Find where the given text appears and provide that cell's center as (X, Y) coordinate. 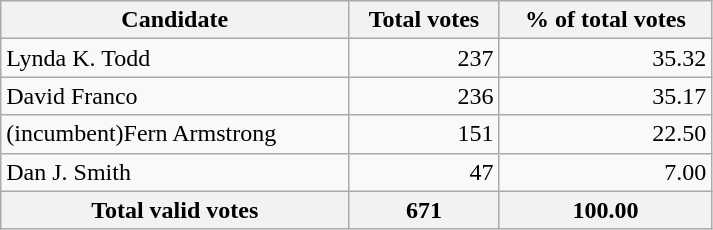
47 (424, 172)
Candidate (175, 20)
100.00 (606, 210)
237 (424, 58)
35.32 (606, 58)
David Franco (175, 96)
(incumbent)Fern Armstrong (175, 134)
% of total votes (606, 20)
35.17 (606, 96)
Dan J. Smith (175, 172)
22.50 (606, 134)
Lynda K. Todd (175, 58)
151 (424, 134)
Total votes (424, 20)
671 (424, 210)
236 (424, 96)
7.00 (606, 172)
Total valid votes (175, 210)
